For the text-containing cell, return its midpoint in [x, y] coordinate format. 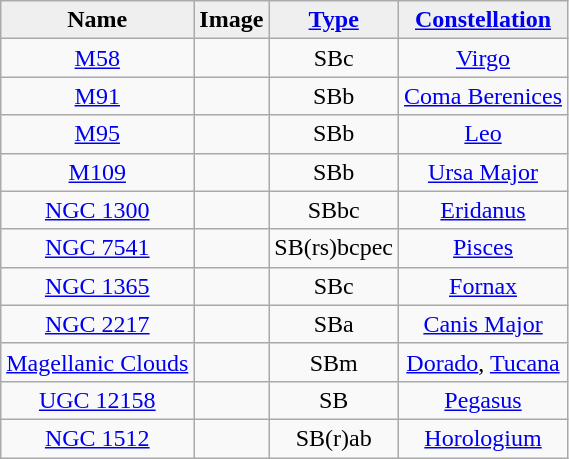
Fornax [484, 286]
M91 [98, 96]
Dorado, Tucana [484, 362]
SB [334, 400]
NGC 1365 [98, 286]
NGC 2217 [98, 324]
NGC 1300 [98, 210]
Image [232, 20]
Magellanic Clouds [98, 362]
Ursa Major [484, 172]
SBbc [334, 210]
Name [98, 20]
SB(rs)bcpec [334, 248]
M109 [98, 172]
SB(r)ab [334, 438]
M58 [98, 58]
Constellation [484, 20]
M95 [98, 134]
Coma Berenices [484, 96]
UGC 12158 [98, 400]
Virgo [484, 58]
SBa [334, 324]
Type [334, 20]
Horologium [484, 438]
Pisces [484, 248]
SBm [334, 362]
Canis Major [484, 324]
NGC 7541 [98, 248]
Eridanus [484, 210]
Pegasus [484, 400]
NGC 1512 [98, 438]
Leo [484, 134]
